Provide the [X, Y] coordinate of the cell's center where the given text is located.  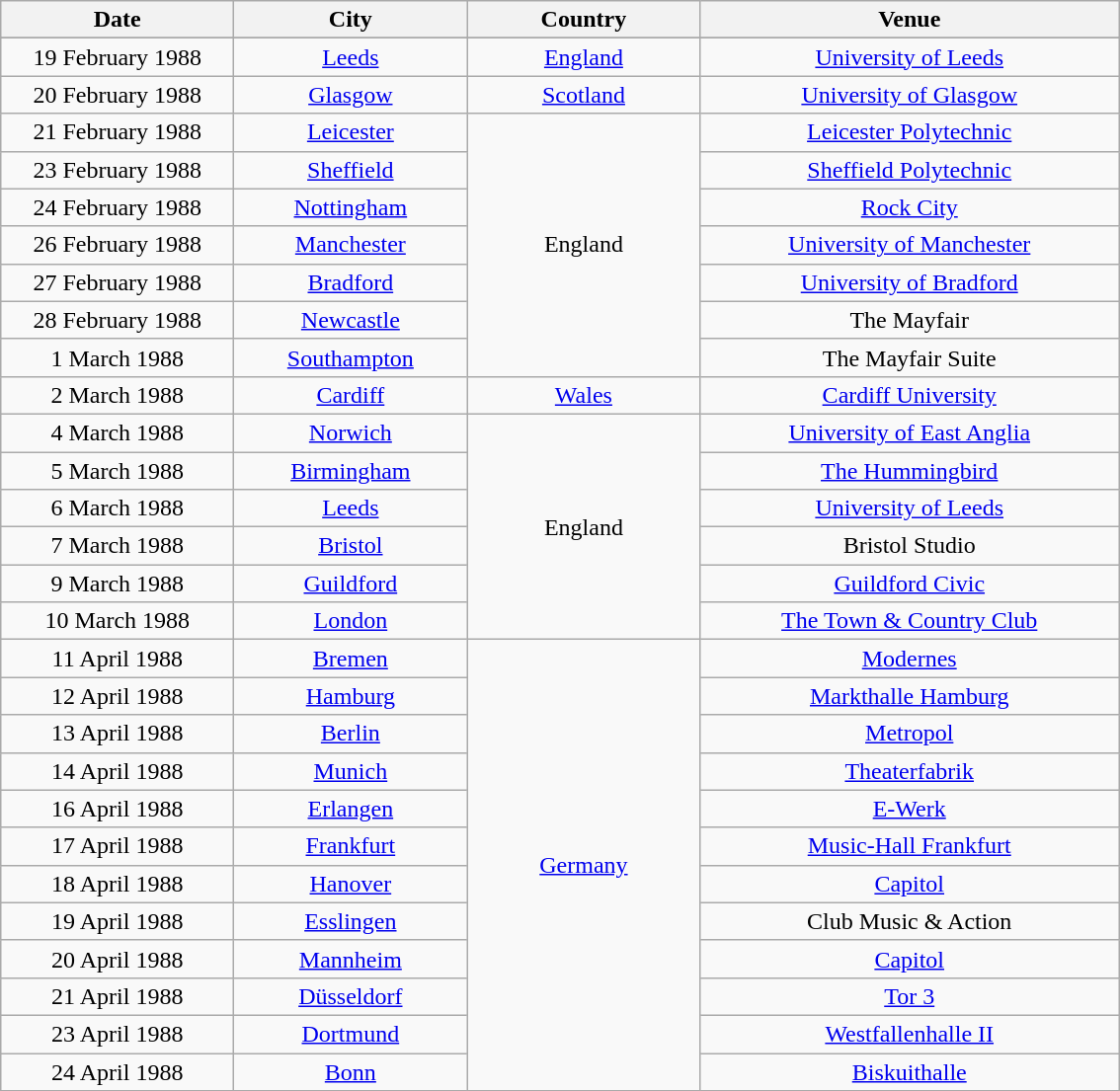
17 April 1988 [118, 846]
10 March 1988 [118, 621]
5 March 1988 [118, 471]
Bristol Studio [910, 546]
Music-Hall Frankfurt [910, 846]
Erlangen [351, 809]
London [351, 621]
Southampton [351, 357]
Bradford [351, 282]
12 April 1988 [118, 696]
6 March 1988 [118, 508]
Markthalle Hamburg [910, 696]
Mannheim [351, 959]
Hanover [351, 884]
The Mayfair [910, 320]
Hamburg [351, 696]
16 April 1988 [118, 809]
Glasgow [351, 95]
Norwich [351, 432]
2 March 1988 [118, 395]
University of Bradford [910, 282]
Rock City [910, 207]
Cardiff University [910, 395]
Sheffield Polytechnic [910, 170]
24 February 1988 [118, 207]
23 April 1988 [118, 1034]
University of East Anglia [910, 432]
24 April 1988 [118, 1071]
Biskuithalle [910, 1071]
19 February 1988 [118, 57]
21 April 1988 [118, 996]
Leicester [351, 132]
The Mayfair Suite [910, 357]
Scotland [584, 95]
20 February 1988 [118, 95]
20 April 1988 [118, 959]
Modernes [910, 659]
28 February 1988 [118, 320]
Manchester [351, 245]
E-Werk [910, 809]
Frankfurt [351, 846]
Bristol [351, 546]
Munich [351, 771]
Club Music & Action [910, 921]
23 February 1988 [118, 170]
14 April 1988 [118, 771]
13 April 1988 [118, 734]
Newcastle [351, 320]
Nottingham [351, 207]
Metropol [910, 734]
27 February 1988 [118, 282]
4 March 1988 [118, 432]
Bonn [351, 1071]
21 February 1988 [118, 132]
19 April 1988 [118, 921]
Leicester Polytechnic [910, 132]
Guildford [351, 584]
Sheffield [351, 170]
Birmingham [351, 471]
Düsseldorf [351, 996]
Guildford Civic [910, 584]
18 April 1988 [118, 884]
Date [118, 20]
Bremen [351, 659]
1 March 1988 [118, 357]
Cardiff [351, 395]
9 March 1988 [118, 584]
The Hummingbird [910, 471]
University of Glasgow [910, 95]
Dortmund [351, 1034]
The Town & Country Club [910, 621]
Wales [584, 395]
11 April 1988 [118, 659]
Country [584, 20]
Westfallenhalle II [910, 1034]
Theaterfabrik [910, 771]
Tor 3 [910, 996]
Esslingen [351, 921]
Berlin [351, 734]
City [351, 20]
Germany [584, 865]
Venue [910, 20]
7 March 1988 [118, 546]
26 February 1988 [118, 245]
University of Manchester [910, 245]
